Provide the (x, y) coordinate of the cell's center where the given text is located.  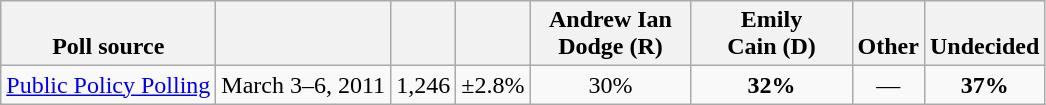
Undecided (984, 34)
— (888, 85)
Public Policy Polling (108, 85)
37% (984, 85)
30% (610, 85)
Other (888, 34)
Andrew IanDodge (R) (610, 34)
32% (772, 85)
Poll source (108, 34)
1,246 (424, 85)
March 3–6, 2011 (304, 85)
EmilyCain (D) (772, 34)
±2.8% (493, 85)
